Detect which cell encompasses the target text, then output its [X, Y] center coordinate. 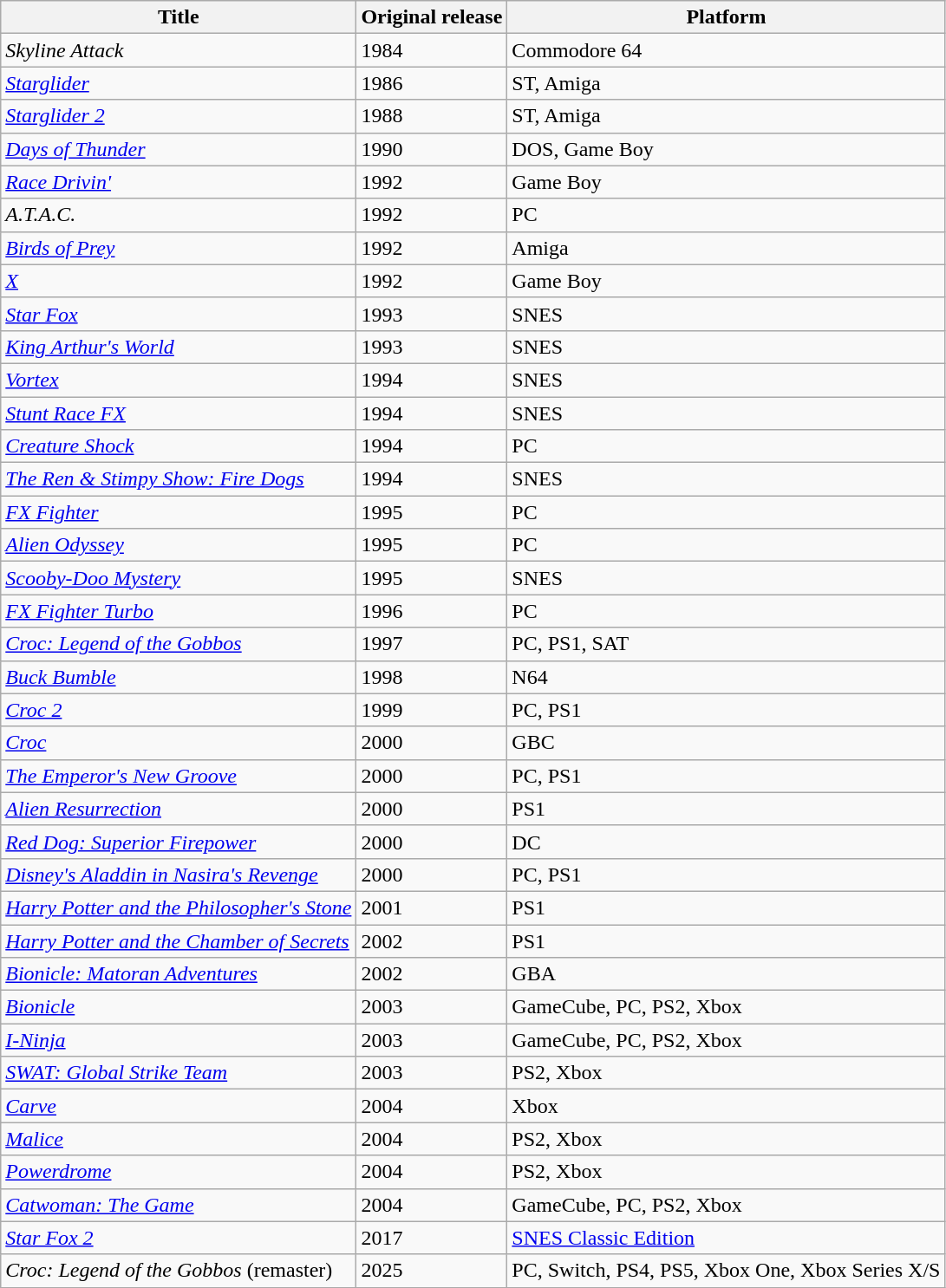
Skyline Attack [179, 50]
X [179, 281]
Starglider 2 [179, 116]
Stunt Race FX [179, 413]
1999 [432, 710]
1998 [432, 677]
GBC [727, 743]
2017 [432, 1238]
PC, Switch, PS4, PS5, Xbox One, Xbox Series X/S [727, 1271]
1996 [432, 611]
Starglider [179, 83]
Commodore 64 [727, 50]
Powerdrome [179, 1172]
Platform [727, 17]
Vortex [179, 380]
FX Fighter Turbo [179, 611]
I-Ninja [179, 1040]
1986 [432, 83]
Croc 2 [179, 710]
Malice [179, 1139]
N64 [727, 677]
A.T.A.C. [179, 215]
The Ren & Stimpy Show: Fire Dogs [179, 479]
Amiga [727, 248]
Catwoman: The Game [179, 1205]
DC [727, 842]
FX Fighter [179, 512]
Croc: Legend of the Gobbos (remaster) [179, 1271]
1984 [432, 50]
Bionicle: Matoran Adventures [179, 974]
GBA [727, 974]
Creature Shock [179, 446]
SWAT: Global Strike Team [179, 1073]
Croc: Legend of the Gobbos [179, 644]
1988 [432, 116]
Scooby-Doo Mystery [179, 578]
PC, PS1, SAT [727, 644]
The Emperor's New Groove [179, 776]
Star Fox 2 [179, 1238]
King Arthur's World [179, 347]
Birds of Prey [179, 248]
DOS, Game Boy [727, 149]
2001 [432, 907]
Star Fox [179, 314]
Carve [179, 1106]
Disney's Aladdin in Nasira's Revenge [179, 875]
1997 [432, 644]
Alien Resurrection [179, 809]
1990 [432, 149]
Race Drivin' [179, 182]
Original release [432, 17]
Harry Potter and the Philosopher's Stone [179, 907]
Days of Thunder [179, 149]
2025 [432, 1271]
Buck Bumble [179, 677]
Croc [179, 743]
Title [179, 17]
Xbox [727, 1106]
SNES Classic Edition [727, 1238]
Red Dog: Superior Firepower [179, 842]
Alien Odyssey [179, 545]
Harry Potter and the Chamber of Secrets [179, 940]
Bionicle [179, 1007]
